Locate the cell with the specified text and output its [X, Y] center coordinate. 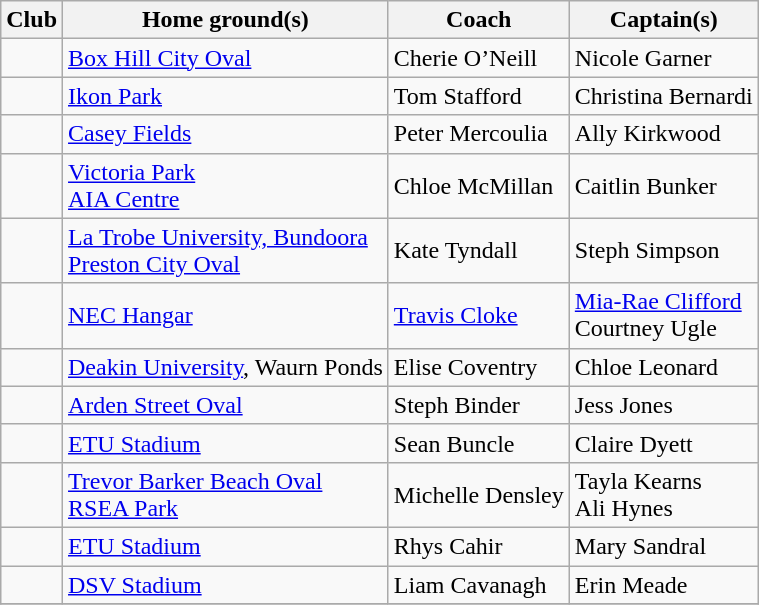
Peter Mercoulia [478, 134]
Trevor Barker Beach OvalRSEA Park [226, 494]
Nicole Garner [664, 58]
DSV Stadium [226, 585]
Captain(s) [664, 20]
Ally Kirkwood [664, 134]
La Trobe University, BundooraPreston City Oval [226, 250]
Chloe Leonard [664, 367]
Elise Coventry [478, 367]
Chloe McMillan [478, 186]
Tayla KearnsAli Hynes [664, 494]
Kate Tyndall [478, 250]
Jess Jones [664, 405]
Rhys Cahir [478, 546]
Deakin University, Waurn Ponds [226, 367]
NEC Hangar [226, 316]
Steph Simpson [664, 250]
Sean Buncle [478, 443]
Travis Cloke [478, 316]
Casey Fields [226, 134]
Box Hill City Oval [226, 58]
Cherie O’Neill [478, 58]
Victoria ParkAIA Centre [226, 186]
Ikon Park [226, 96]
Christina Bernardi [664, 96]
Coach [478, 20]
Caitlin Bunker [664, 186]
Tom Stafford [478, 96]
Mary Sandral [664, 546]
Claire Dyett [664, 443]
Arden Street Oval [226, 405]
Erin Meade [664, 585]
Club [32, 20]
Home ground(s) [226, 20]
Michelle Densley [478, 494]
Mia-Rae CliffordCourtney Ugle [664, 316]
Liam Cavanagh [478, 585]
Steph Binder [478, 405]
